Detect which cell encompasses the target text, then output its (X, Y) center coordinate. 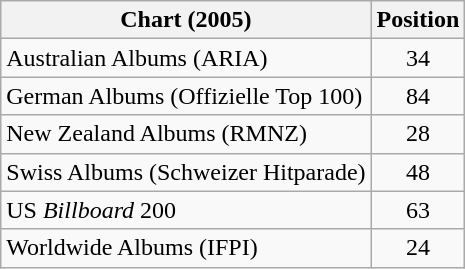
63 (418, 210)
Worldwide Albums (IFPI) (186, 248)
US Billboard 200 (186, 210)
New Zealand Albums (RMNZ) (186, 134)
German Albums (Offizielle Top 100) (186, 96)
Australian Albums (ARIA) (186, 58)
28 (418, 134)
Chart (2005) (186, 20)
24 (418, 248)
48 (418, 172)
84 (418, 96)
34 (418, 58)
Swiss Albums (Schweizer Hitparade) (186, 172)
Position (418, 20)
